Search for the cell housing the specified text and yield its (X, Y) center coordinate. 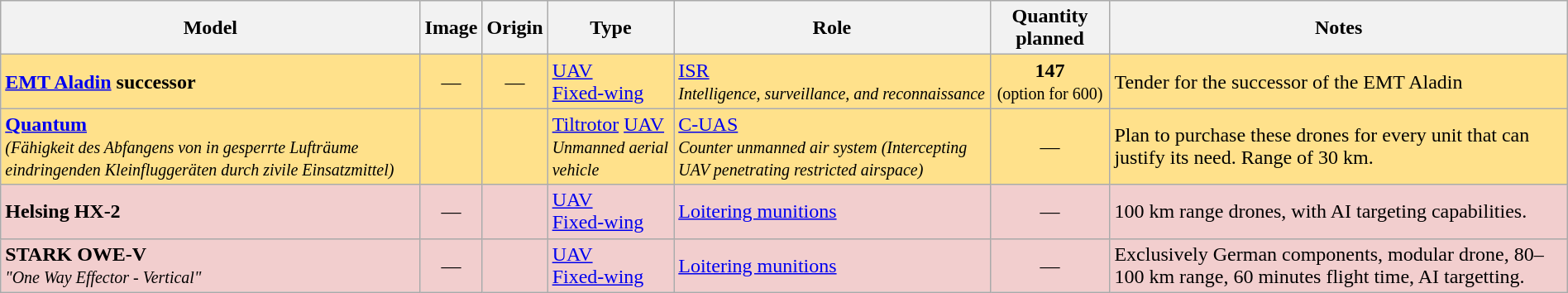
100 km range drones, with AI targeting capabilities. (1338, 212)
Role (832, 28)
Type (610, 28)
Image (452, 28)
Model (210, 28)
EMT Aladin successor (210, 81)
Tiltrotor UAVUnmanned aerial vehicle (610, 146)
ISRIntelligence, surveillance, and reconnaissance (832, 81)
Quantity planned (1050, 28)
C-UASCounter unmanned air system (Intercepting UAV penetrating restricted airspace) (832, 146)
Exclusively German components, modular drone, 80–100 km range, 60 minutes flight time, AI targetting. (1338, 265)
147(option for 600) (1050, 81)
Notes (1338, 28)
Origin (514, 28)
STARK OWE-V"One Way Effector - Vertical" (210, 265)
Plan to purchase these drones for every unit that can justify its need. Range of 30 km. (1338, 146)
Tender for the successor of the EMT Aladin (1338, 81)
Helsing HX-2 (210, 212)
Quantum (Fähigkeit des Abfangens von in gesperrte Lufträume eindringenden Kleinfluggeräten durch zivile Einsatzmittel) (210, 146)
